Identify which cell holds the provided text, then report its [X, Y] central coordinate. 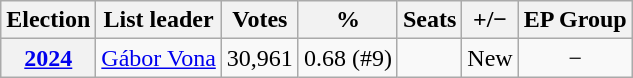
− [575, 58]
30,961 [260, 58]
Election [48, 20]
Votes [260, 20]
New [490, 58]
Gábor Vona [159, 58]
List leader [159, 20]
EP Group [575, 20]
+/− [490, 20]
2024 [48, 58]
% [348, 20]
0.68 (#9) [348, 58]
Seats [429, 20]
